Return the (x, y) coordinate for the center point of the cell that contains the specified text.  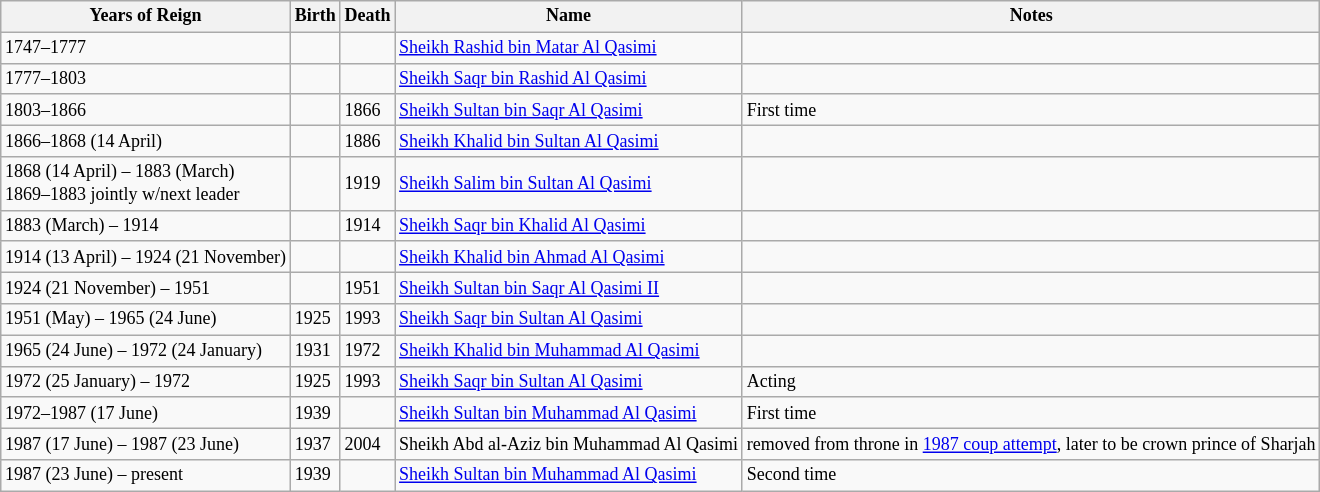
Acting (1031, 382)
1866 (368, 110)
Sheikh Khalid bin Sultan Al Qasimi (569, 140)
Sheikh Khalid bin Ahmad Al Qasimi (569, 256)
Sheikh Saqr bin Rashid Al Qasimi (569, 78)
Sheikh Khalid bin Muhammad Al Qasimi (569, 350)
1931 (315, 350)
1924 (21 November) – 1951 (146, 288)
1972 (368, 350)
Sheikh Salim bin Sultan Al Qasimi (569, 184)
Sheikh Abd al-Aziz bin Muhammad Al Qasimi (569, 444)
1972 (25 January) – 1972 (146, 382)
1747–1777 (146, 48)
1972–1987 (17 June) (146, 412)
1919 (368, 184)
1951 (May) – 1965 (24 June) (146, 320)
Sheikh Rashid bin Matar Al Qasimi (569, 48)
1951 (368, 288)
Sheikh Sultan bin Saqr Al Qasimi (569, 110)
1937 (315, 444)
1777–1803 (146, 78)
Name (569, 16)
1965 (24 June) – 1972 (24 January) (146, 350)
Death (368, 16)
Years of Reign (146, 16)
Second time (1031, 476)
1803–1866 (146, 110)
1866–1868 (14 April) (146, 140)
1914 (368, 226)
Notes (1031, 16)
1868 (14 April) – 1883 (March)1869–1883 jointly w/next leader (146, 184)
1886 (368, 140)
1987 (23 June) – present (146, 476)
Sheikh Saqr bin Khalid Al Qasimi (569, 226)
1987 (17 June) – 1987 (23 June) (146, 444)
Sheikh Sultan bin Saqr Al Qasimi II (569, 288)
removed from throne in 1987 coup attempt, later to be crown prince of Sharjah (1031, 444)
1883 (March) – 1914 (146, 226)
Birth (315, 16)
1914 (13 April) – 1924 (21 November) (146, 256)
2004 (368, 444)
